For the text-containing cell, return its midpoint in (x, y) coordinate format. 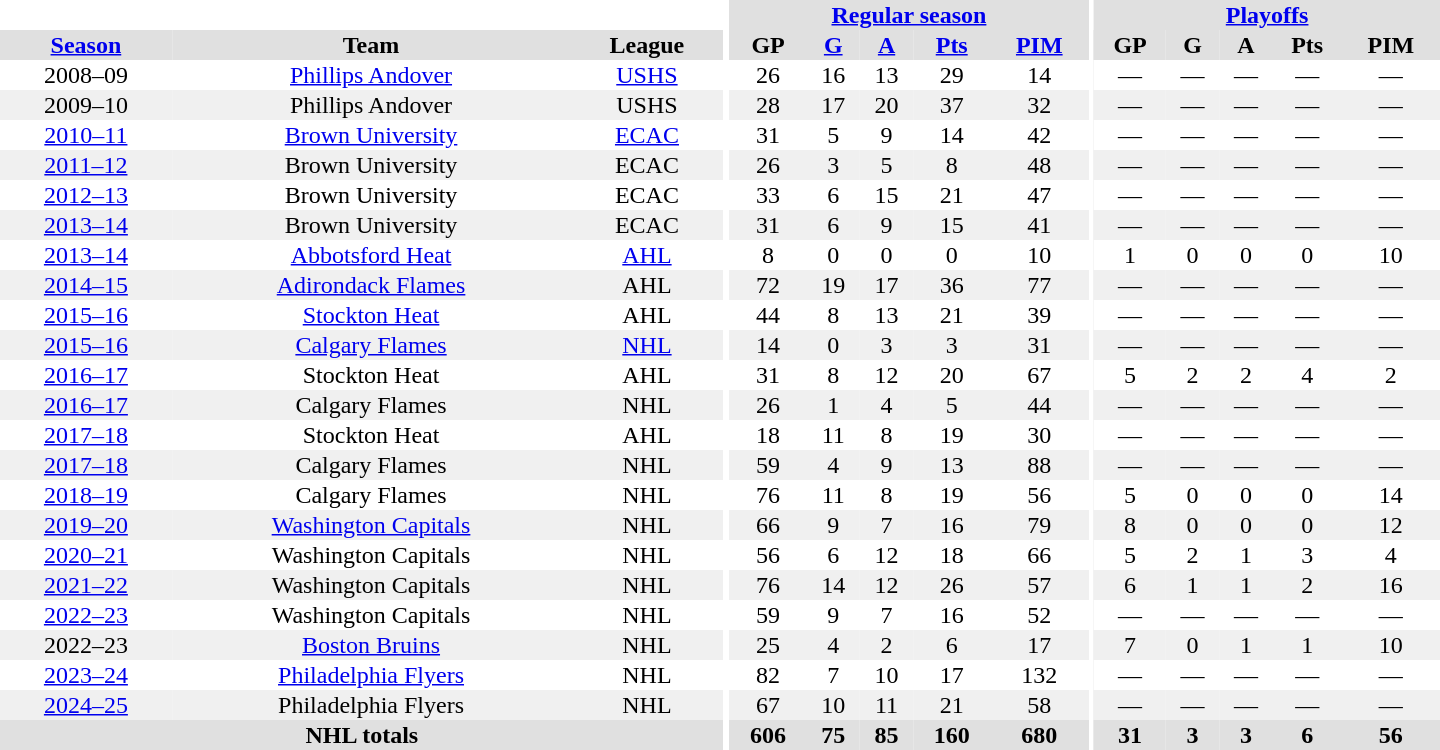
680 (1039, 735)
2019–20 (86, 525)
606 (768, 735)
79 (1039, 525)
Adirondack Flames (371, 285)
2020–21 (86, 555)
2008–09 (86, 75)
Abbotsford Heat (371, 255)
48 (1039, 165)
39 (1039, 315)
72 (768, 285)
Playoffs (1267, 15)
Boston Bruins (371, 645)
30 (1039, 435)
75 (834, 735)
2021–22 (86, 585)
36 (952, 285)
29 (952, 75)
2024–25 (86, 705)
42 (1039, 135)
2023–24 (86, 675)
2010–11 (86, 135)
Regular season (910, 15)
NHL totals (362, 735)
League (646, 45)
88 (1039, 465)
160 (952, 735)
Season (86, 45)
2014–15 (86, 285)
28 (768, 105)
Team (371, 45)
132 (1039, 675)
58 (1039, 705)
2009–10 (86, 105)
47 (1039, 195)
33 (768, 195)
82 (768, 675)
37 (952, 105)
2011–12 (86, 165)
32 (1039, 105)
52 (1039, 615)
85 (886, 735)
2012–13 (86, 195)
57 (1039, 585)
41 (1039, 225)
2018–19 (86, 495)
25 (768, 645)
77 (1039, 285)
